Determine the (x, y) coordinate at the center of the cell enclosing the given text.  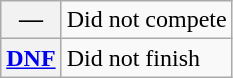
Did not compete (146, 20)
Did not finish (146, 58)
— (31, 20)
DNF (31, 58)
